Pinpoint the cell where the given text exists, returning its (X, Y) midpoint coordinate. 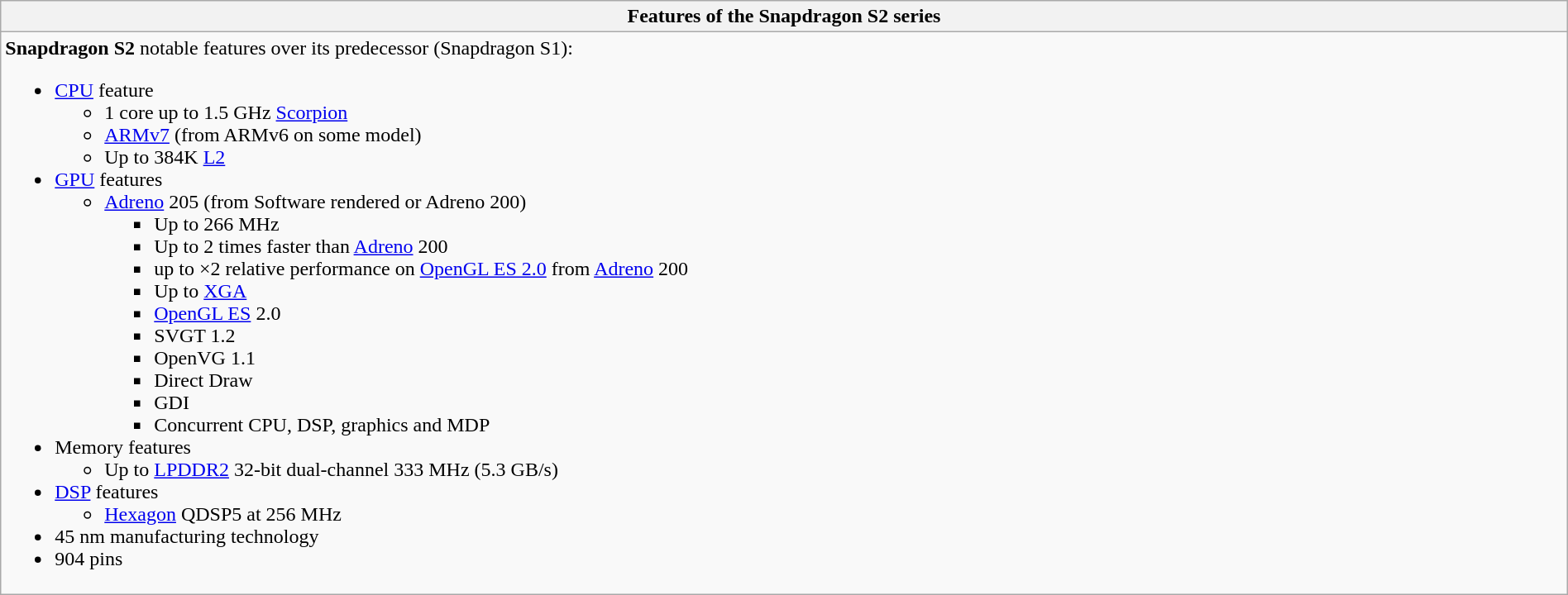
Features of the Snapdragon S2 series (784, 17)
